For the text-containing cell, return its midpoint in (X, Y) coordinate format. 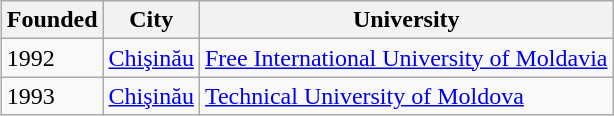
1992 (52, 58)
Technical University of Moldova (406, 96)
Founded (52, 20)
1993 (52, 96)
University (406, 20)
Free International University of Moldavia (406, 58)
City (151, 20)
